Locate the cell with the specified text and output its [x, y] center coordinate. 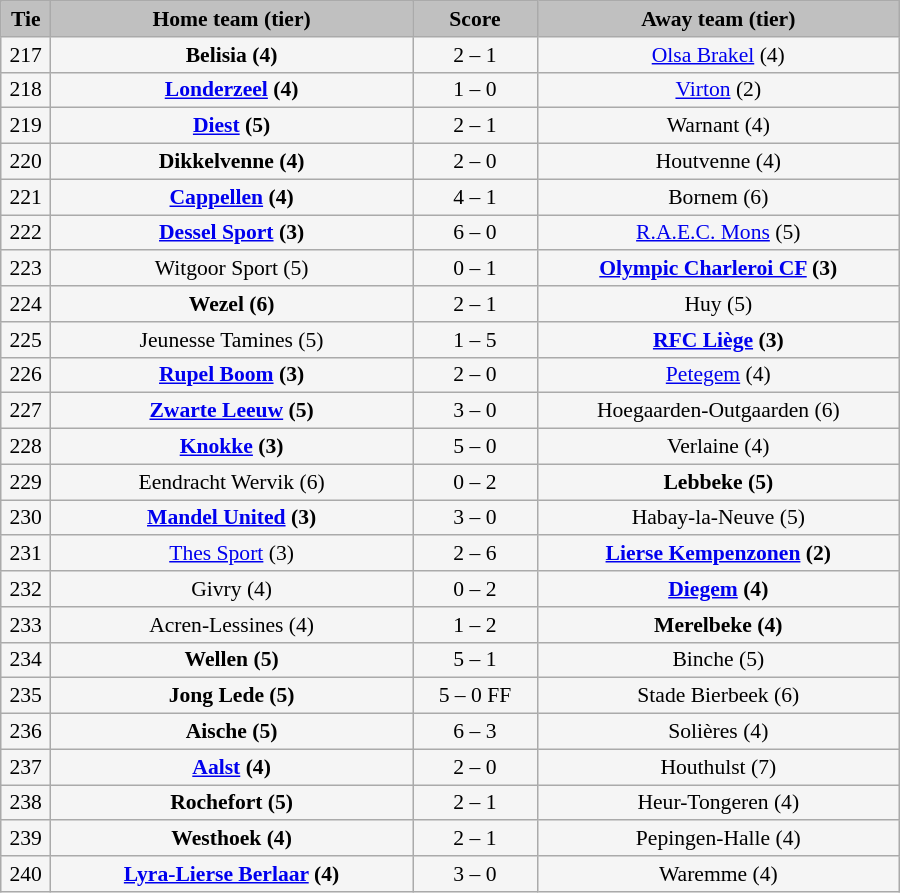
Score [476, 19]
Acren-Lessines (4) [232, 625]
1 – 0 [476, 90]
Givry (4) [232, 589]
238 [26, 803]
Thes Sport (3) [232, 554]
6 – 0 [476, 233]
Aalst (4) [232, 767]
Lebbeke (5) [718, 482]
233 [26, 625]
Lierse Kempenzonen (2) [718, 554]
240 [26, 874]
0 – 1 [476, 269]
230 [26, 518]
Belisia (4) [232, 55]
R.A.E.C. Mons (5) [718, 233]
Tie [26, 19]
Solières (4) [718, 732]
217 [26, 55]
Home team (tier) [232, 19]
Wezel (6) [232, 304]
Stade Bierbeek (6) [718, 696]
Dessel Sport (3) [232, 233]
218 [26, 90]
Wellen (5) [232, 660]
5 – 1 [476, 660]
Virton (2) [718, 90]
Diegem (4) [718, 589]
Lyra-Lierse Berlaar (4) [232, 874]
Londerzeel (4) [232, 90]
223 [26, 269]
Zwarte Leeuw (5) [232, 411]
Witgoor Sport (5) [232, 269]
5 – 0 [476, 447]
236 [26, 732]
Bornem (6) [718, 197]
220 [26, 162]
Waremme (4) [718, 874]
Olsa Brakel (4) [718, 55]
Rupel Boom (3) [232, 375]
Dikkelvenne (4) [232, 162]
Verlaine (4) [718, 447]
6 – 3 [476, 732]
237 [26, 767]
221 [26, 197]
239 [26, 839]
Westhoek (4) [232, 839]
Jeunesse Tamines (5) [232, 340]
226 [26, 375]
235 [26, 696]
231 [26, 554]
Huy (5) [718, 304]
227 [26, 411]
Eendracht Wervik (6) [232, 482]
Jong Lede (5) [232, 696]
229 [26, 482]
232 [26, 589]
Away team (tier) [718, 19]
Habay-la-Neuve (5) [718, 518]
228 [26, 447]
Mandel United (3) [232, 518]
225 [26, 340]
Aische (5) [232, 732]
Diest (5) [232, 126]
Warnant (4) [718, 126]
Houtvenne (4) [718, 162]
4 – 1 [476, 197]
224 [26, 304]
Olympic Charleroi CF (3) [718, 269]
Hoegaarden-Outgaarden (6) [718, 411]
Houthulst (7) [718, 767]
234 [26, 660]
Rochefort (5) [232, 803]
219 [26, 126]
Knokke (3) [232, 447]
Heur-Tongeren (4) [718, 803]
Petegem (4) [718, 375]
Pepingen-Halle (4) [718, 839]
Cappellen (4) [232, 197]
2 – 6 [476, 554]
Merelbeke (4) [718, 625]
Binche (5) [718, 660]
1 – 5 [476, 340]
RFC Liège (3) [718, 340]
5 – 0 FF [476, 696]
1 – 2 [476, 625]
222 [26, 233]
